Scan for the cell matching the given text and deliver its [X, Y] coordinate at center. 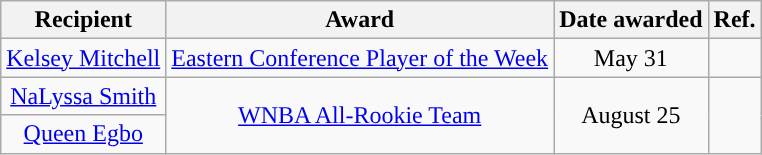
Queen Egbo [84, 134]
August 25 [631, 115]
Award [360, 20]
Ref. [734, 20]
Date awarded [631, 20]
WNBA All-Rookie Team [360, 115]
NaLyssa Smith [84, 96]
May 31 [631, 58]
Eastern Conference Player of the Week [360, 58]
Recipient [84, 20]
Kelsey Mitchell [84, 58]
